Determine the (X, Y) coordinate at the center of the cell enclosing the given text.  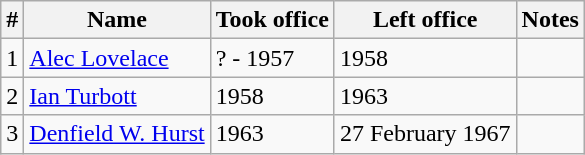
Ian Turbott (117, 96)
Alec Lovelace (117, 58)
Left office (425, 20)
Denfield W. Hurst (117, 134)
Notes (550, 20)
27 February 1967 (425, 134)
1 (12, 58)
Name (117, 20)
? - 1957 (272, 58)
Took office (272, 20)
# (12, 20)
3 (12, 134)
2 (12, 96)
